Search for the cell housing the specified text and yield its (X, Y) center coordinate. 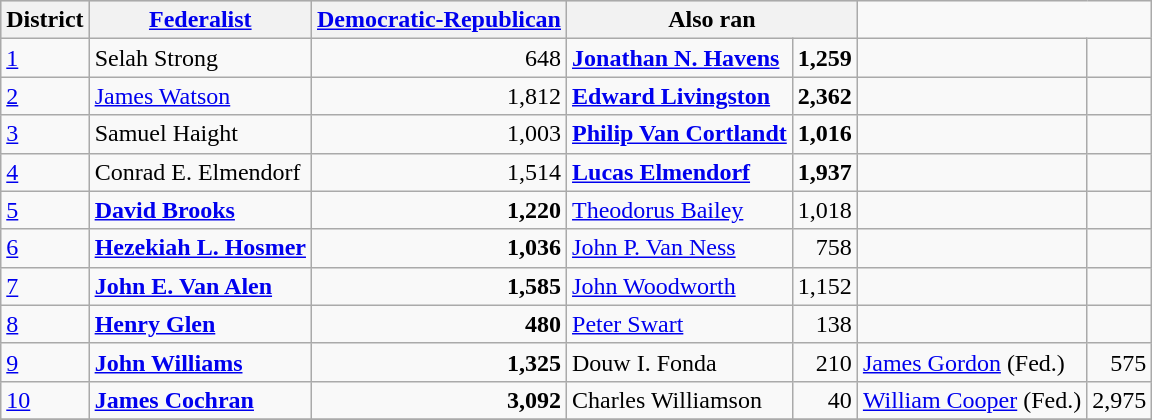
10 (45, 400)
1,585 (438, 286)
Philip Van Cortlandt (680, 134)
40 (824, 400)
William Cooper (Fed.) (972, 400)
Also ran (712, 20)
Conrad E. Elmendorf (200, 172)
6 (45, 248)
1,812 (438, 96)
1,016 (824, 134)
3,092 (438, 400)
1,018 (824, 210)
Selah Strong (200, 58)
James Cochran (200, 400)
Peter Swart (680, 324)
9 (45, 362)
Douw I. Fonda (680, 362)
John Williams (200, 362)
2,975 (1120, 400)
Hezekiah L. Hosmer (200, 248)
Lucas Elmendorf (680, 172)
Samuel Haight (200, 134)
Democratic-Republican (438, 20)
David Brooks (200, 210)
480 (438, 324)
District (45, 20)
Charles Williamson (680, 400)
758 (824, 248)
1,259 (824, 58)
James Watson (200, 96)
648 (438, 58)
1,220 (438, 210)
James Gordon (Fed.) (972, 362)
2 (45, 96)
7 (45, 286)
210 (824, 362)
1,325 (438, 362)
1,036 (438, 248)
John E. Van Alen (200, 286)
Federalist (200, 20)
2,362 (824, 96)
575 (1120, 362)
1,514 (438, 172)
1 (45, 58)
1,003 (438, 134)
1,937 (824, 172)
Edward Livingston (680, 96)
1,152 (824, 286)
8 (45, 324)
John P. Van Ness (680, 248)
5 (45, 210)
138 (824, 324)
Jonathan N. Havens (680, 58)
Henry Glen (200, 324)
Theodorus Bailey (680, 210)
3 (45, 134)
4 (45, 172)
John Woodworth (680, 286)
